Determine the [x, y] coordinate at the center of the cell enclosing the given text.  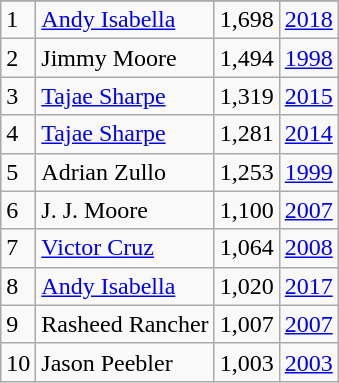
1,007 [246, 324]
Victor Cruz [125, 248]
9 [18, 324]
1,020 [246, 286]
1,003 [246, 362]
3 [18, 96]
1998 [308, 58]
1,064 [246, 248]
1999 [308, 172]
1,253 [246, 172]
2 [18, 58]
6 [18, 210]
4 [18, 134]
2008 [308, 248]
2017 [308, 286]
Jason Peebler [125, 362]
7 [18, 248]
J. J. Moore [125, 210]
1,698 [246, 20]
Adrian Zullo [125, 172]
2014 [308, 134]
10 [18, 362]
2015 [308, 96]
5 [18, 172]
1,494 [246, 58]
Jimmy Moore [125, 58]
1,281 [246, 134]
Rasheed Rancher [125, 324]
8 [18, 286]
1 [18, 20]
2003 [308, 362]
1,319 [246, 96]
2018 [308, 20]
1,100 [246, 210]
